Search for the cell housing the specified text and yield its (X, Y) center coordinate. 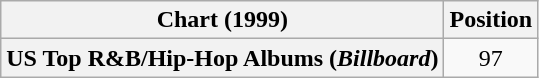
US Top R&B/Hip-Hop Albums (Billboard) (222, 58)
Chart (1999) (222, 20)
97 (491, 58)
Position (491, 20)
